Scan for the cell matching the given text and deliver its (x, y) coordinate at center. 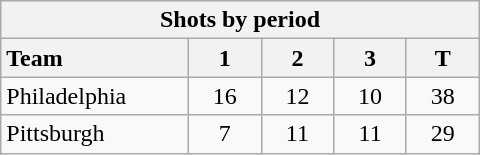
3 (370, 58)
16 (224, 96)
Pittsburgh (95, 134)
Philadelphia (95, 96)
Team (95, 58)
12 (298, 96)
Shots by period (240, 20)
2 (298, 58)
7 (224, 134)
29 (442, 134)
10 (370, 96)
38 (442, 96)
1 (224, 58)
T (442, 58)
